For the text-containing cell, return its midpoint in (X, Y) coordinate format. 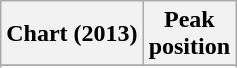
Chart (2013) (72, 34)
Peakposition (189, 34)
